For the text-containing cell, return its midpoint in (x, y) coordinate format. 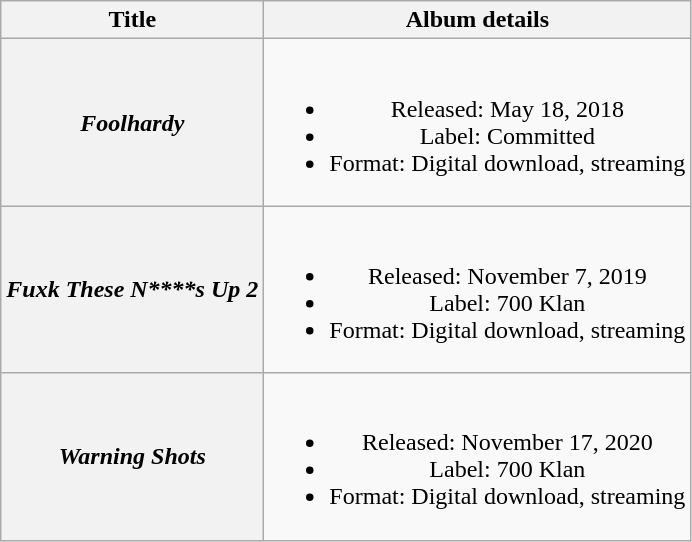
Released: November 17, 2020Label: 700 KlanFormat: Digital download, streaming (478, 456)
Title (132, 20)
Fuxk These N****s Up 2 (132, 290)
Warning Shots (132, 456)
Released: May 18, 2018Label: CommittedFormat: Digital download, streaming (478, 122)
Foolhardy (132, 122)
Album details (478, 20)
Released: November 7, 2019Label: 700 KlanFormat: Digital download, streaming (478, 290)
